Determine the (x, y) coordinate at the center of the cell enclosing the given text.  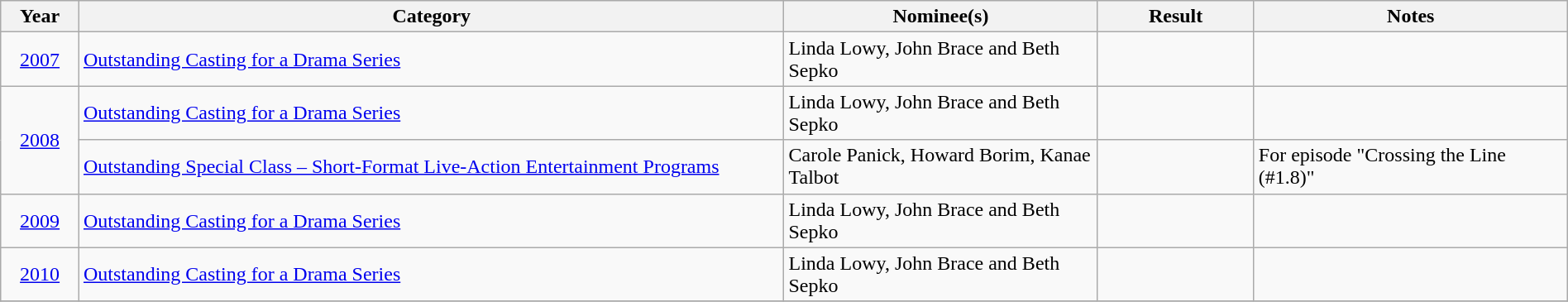
Nominee(s) (941, 17)
Notes (1411, 17)
Carole Panick, Howard Borim, Kanae Talbot (941, 167)
2008 (40, 140)
For episode "Crossing the Line (#1.8)" (1411, 167)
Outstanding Special Class – Short-Format Live-Action Entertainment Programs (432, 167)
2009 (40, 220)
Result (1176, 17)
2007 (40, 60)
Category (432, 17)
2010 (40, 275)
Year (40, 17)
